Identify which cell holds the provided text, then report its (X, Y) central coordinate. 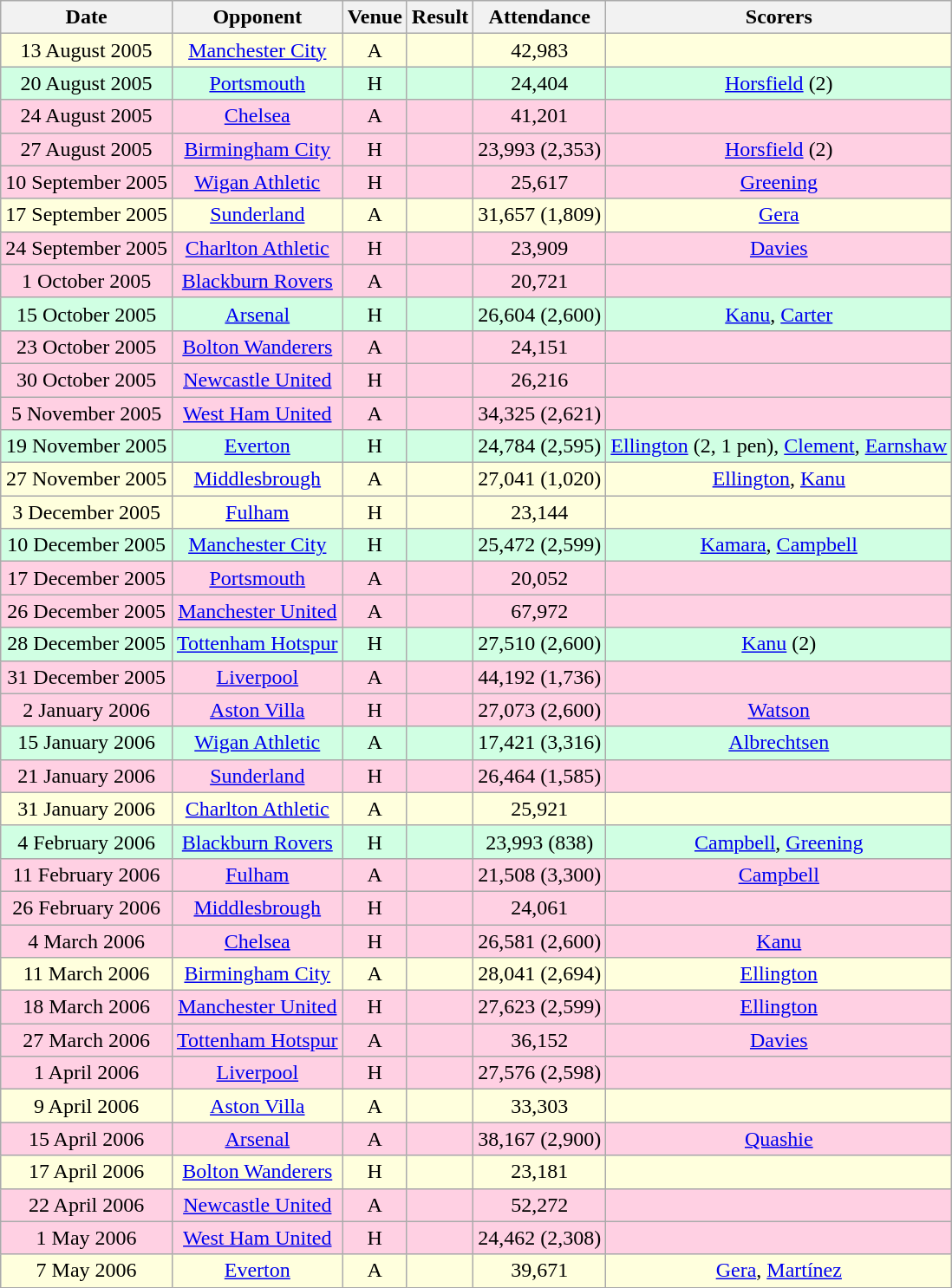
27,041 (1,020) (539, 479)
20,052 (539, 578)
Venue (375, 17)
Kanu (2) (779, 644)
4 March 2006 (87, 940)
Kamara, Campbell (779, 545)
2 January 2006 (87, 710)
67,972 (539, 611)
27 August 2005 (87, 149)
42,983 (539, 50)
38,167 (2,900) (539, 1139)
52,272 (539, 1205)
3 December 2005 (87, 512)
22 April 2006 (87, 1205)
Watson (779, 710)
10 December 2005 (87, 545)
26,216 (539, 380)
31 January 2006 (87, 809)
17 December 2005 (87, 578)
9 April 2006 (87, 1106)
Ellington (2, 1 pen), Clement, Earnshaw (779, 446)
31,657 (1,809) (539, 215)
7 May 2006 (87, 1271)
13 August 2005 (87, 50)
Result (440, 17)
33,303 (539, 1106)
11 February 2006 (87, 875)
24,061 (539, 907)
15 October 2005 (87, 314)
17 April 2006 (87, 1172)
23,909 (539, 248)
27,510 (2,600) (539, 644)
27,623 (2,599) (539, 1007)
23,993 (2,353) (539, 149)
11 March 2006 (87, 974)
18 March 2006 (87, 1007)
17 September 2005 (87, 215)
15 April 2006 (87, 1139)
26,464 (1,585) (539, 776)
23 October 2005 (87, 347)
30 October 2005 (87, 380)
39,671 (539, 1271)
19 November 2005 (87, 446)
27 March 2006 (87, 1040)
21 January 2006 (87, 776)
27 November 2005 (87, 479)
17,421 (3,316) (539, 743)
Scorers (779, 17)
36,152 (539, 1040)
21,508 (3,300) (539, 875)
Gera, Martínez (779, 1271)
26 February 2006 (87, 907)
24 September 2005 (87, 248)
34,325 (2,621) (539, 413)
25,472 (2,599) (539, 545)
Campbell (779, 875)
1 October 2005 (87, 281)
Albrechtsen (779, 743)
23,144 (539, 512)
24 August 2005 (87, 116)
44,192 (1,736) (539, 677)
15 January 2006 (87, 743)
24,462 (2,308) (539, 1238)
Gera (779, 215)
26 December 2005 (87, 611)
5 November 2005 (87, 413)
10 September 2005 (87, 182)
31 December 2005 (87, 677)
1 April 2006 (87, 1073)
20,721 (539, 281)
Campbell, Greening (779, 842)
23,181 (539, 1172)
Greening (779, 182)
23,993 (838) (539, 842)
25,921 (539, 809)
Ellington, Kanu (779, 479)
41,201 (539, 116)
20 August 2005 (87, 83)
4 February 2006 (87, 842)
27,576 (2,598) (539, 1073)
24,784 (2,595) (539, 446)
28 December 2005 (87, 644)
24,404 (539, 83)
Quashie (779, 1139)
Kanu, Carter (779, 314)
Kanu (779, 940)
Date (87, 17)
25,617 (539, 182)
1 May 2006 (87, 1238)
24,151 (539, 347)
Opponent (257, 17)
28,041 (2,694) (539, 974)
26,604 (2,600) (539, 314)
26,581 (2,600) (539, 940)
27,073 (2,600) (539, 710)
Attendance (539, 17)
